Pinpoint the cell where the given text exists, returning its (X, Y) midpoint coordinate. 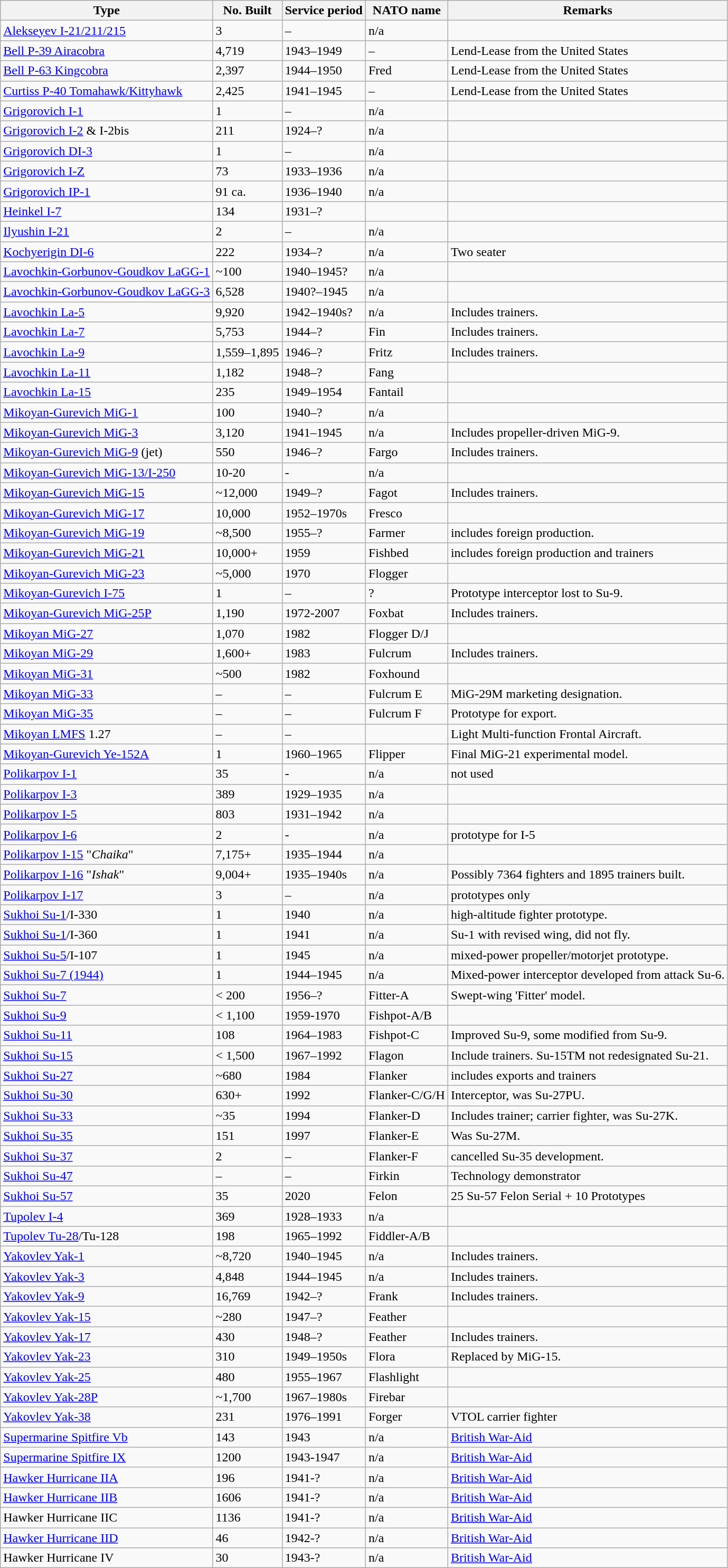
1972-2007 (324, 613)
Sukhoi Su-57 (107, 1196)
10,000+ (247, 553)
91 ca. (247, 191)
Yakovlev Yak-1 (107, 1257)
~8,720 (247, 1257)
prototype for I-5 (588, 834)
1944–? (324, 332)
Fred (406, 71)
1959 (324, 553)
Yakovlev Yak-9 (107, 1297)
1984 (324, 1075)
Sukhoi Su-27 (107, 1075)
1970 (324, 573)
Fritz (406, 352)
Yakovlev Yak-15 (107, 1317)
1940–1945 (324, 1257)
~8,500 (247, 533)
1933–1936 (324, 171)
~500 (247, 674)
Grigorovich I-1 (107, 111)
Sukhoi Su-33 (107, 1116)
Grigorovich I-2 & I-2bis (107, 131)
196 (247, 1477)
4,719 (247, 51)
310 (247, 1357)
1935–1940s (324, 874)
803 (247, 814)
Yakovlev Yak-38 (107, 1417)
Hawker Hurricane IIA (107, 1477)
VTOL carrier fighter (588, 1417)
Sukhoi Su-30 (107, 1095)
1931–? (324, 211)
Fresco (406, 513)
Flagon (406, 1055)
1931–1942 (324, 814)
includes foreign production. (588, 533)
46 (247, 1538)
Replaced by MiG-15. (588, 1357)
Grigorovich IP-1 (107, 191)
Sukhoi Su-37 (107, 1156)
73 (247, 171)
Sukhoi Su-15 (107, 1055)
Firebar (406, 1397)
1934–? (324, 252)
Interceptor, was Su-27PU. (588, 1095)
Fulcrum F (406, 714)
1200 (247, 1457)
1,182 (247, 372)
1944–1950 (324, 71)
1,600+ (247, 654)
Polikarpov I-1 (107, 774)
1941 (324, 935)
1924–? (324, 131)
Hawker Hurricane IIB (107, 1497)
Sukhoi Su-5/I-107 (107, 955)
~12,000 (247, 493)
Mikoyan MiG-29 (107, 654)
Curtiss P-40 Tomahawk/Kittyhawk (107, 91)
2,425 (247, 91)
Yakovlev Yak-28P (107, 1397)
Sukhoi Su-7 (1944) (107, 975)
480 (247, 1377)
1940–1945? (324, 272)
Fagot (406, 493)
231 (247, 1417)
1955–? (324, 533)
198 (247, 1236)
211 (247, 131)
Yakovlev Yak-17 (107, 1337)
Swept-wing 'Fitter' model. (588, 995)
1,190 (247, 613)
1929–1935 (324, 794)
Hawker Hurricane IID (107, 1538)
Polikarpov I-15 "Chaika" (107, 854)
Lavochkin La-5 (107, 312)
~35 (247, 1116)
Tupolev Tu-28/Tu-128 (107, 1236)
1994 (324, 1116)
1943–1949 (324, 51)
Mikoyan-Gurevich MiG-19 (107, 533)
235 (247, 392)
1960–1965 (324, 754)
134 (247, 211)
Fishpot-C (406, 1035)
Mikoyan MiG-27 (107, 634)
Lavochkin-Gorbunov-Goudkov LaGG-3 (107, 292)
? (406, 593)
1,559–1,895 (247, 352)
430 (247, 1337)
151 (247, 1136)
Grigorovich DI-3 (107, 151)
1959-1970 (324, 1015)
Fiddler-A/B (406, 1236)
Include trainers. Su-15TM not redesignated Su-21. (588, 1055)
Mikoyan-Gurevich MiG-9 (jet) (107, 452)
Flanker (406, 1075)
Sukhoi Su-35 (107, 1136)
Prototype for export. (588, 714)
4,848 (247, 1277)
Kochyerigin DI-6 (107, 252)
Sukhoi Su-1/I-330 (107, 915)
1936–1940 (324, 191)
1136 (247, 1517)
Final MiG-21 experimental model. (588, 754)
Yakovlev Yak-23 (107, 1357)
Mikoyan-Gurevich MiG-13/I-250 (107, 473)
Flanker-E (406, 1136)
Grigorovich I-Z (107, 171)
Mikoyan MiG-33 (107, 694)
NATO name (406, 11)
Possibly 7364 fighters and 1895 trainers built. (588, 874)
Fitter-A (406, 995)
Mikoyan-Gurevich Ye-152A (107, 754)
2020 (324, 1196)
Supermarine Spitfire Vb (107, 1437)
16,769 (247, 1297)
Sukhoi Su-11 (107, 1035)
< 1,500 (247, 1055)
Su-1 with revised wing, did not fly. (588, 935)
Frank (406, 1297)
Tupolev I-4 (107, 1216)
1943-? (324, 1558)
Light Multi-function Frontal Aircraft. (588, 734)
Polikarpov I-6 (107, 834)
Improved Su-9, some modified from Su-9. (588, 1035)
Prototype interceptor lost to Su-9. (588, 593)
Lavochkin La-9 (107, 352)
Heinkel I-7 (107, 211)
Sukhoi Su-1/I-360 (107, 935)
1942–1940s? (324, 312)
Hawker Hurricane IV (107, 1558)
Sukhoi Su-47 (107, 1176)
Was Su-27M. (588, 1136)
Fargo (406, 452)
cancelled Su-35 development. (588, 1156)
369 (247, 1216)
100 (247, 412)
1949–1950s (324, 1357)
222 (247, 252)
< 200 (247, 995)
Mikoyan MiG-31 (107, 674)
10-20 (247, 473)
not used (588, 774)
630+ (247, 1095)
~280 (247, 1317)
Fang (406, 372)
1983 (324, 654)
includes foreign production and trainers (588, 553)
10,000 (247, 513)
Includes propeller-driven MiG-9. (588, 432)
Firkin (406, 1176)
5,753 (247, 332)
1928–1933 (324, 1216)
Lavochkin-Gorbunov-Goudkov LaGG-1 (107, 272)
Technology demonstrator (588, 1176)
Mikoyan-Gurevich MiG-21 (107, 553)
1,070 (247, 634)
9,920 (247, 312)
Sukhoi Su-7 (107, 995)
1967–1992 (324, 1055)
Fulcrum E (406, 694)
Mikoyan MiG-35 (107, 714)
No. Built (247, 11)
389 (247, 794)
1976–1991 (324, 1417)
1965–1992 (324, 1236)
9,004+ (247, 874)
Fulcrum (406, 654)
high-altitude fighter prototype. (588, 915)
Includes trainer; carrier fighter, was Su-27K. (588, 1116)
Flipper (406, 754)
Remarks (588, 11)
Sukhoi Su-9 (107, 1015)
Polikarpov I-5 (107, 814)
1955–1967 (324, 1377)
Hawker Hurricane IIC (107, 1517)
1943 (324, 1437)
Bell P-63 Kingcobra (107, 71)
1949–1954 (324, 392)
Mikoyan-Gurevich MiG-3 (107, 432)
Supermarine Spitfire IX (107, 1457)
Farmer (406, 533)
Flogger (406, 573)
1606 (247, 1497)
Forger (406, 1417)
Mikoyan-Gurevich MiG-23 (107, 573)
143 (247, 1437)
Mikoyan-Gurevich MiG-15 (107, 493)
Yakovlev Yak-25 (107, 1377)
108 (247, 1035)
Flanker-C/G/H (406, 1095)
Foxbat (406, 613)
Service period (324, 11)
Fishbed (406, 553)
Felon (406, 1196)
Mixed-power interceptor developed from attack Su-6. (588, 975)
prototypes only (588, 895)
1942–? (324, 1297)
1952–1970s (324, 513)
Fantail (406, 392)
1935–1944 (324, 854)
3,120 (247, 432)
~680 (247, 1075)
Mikoyan-Gurevich I-75 (107, 593)
Polikarpov I-17 (107, 895)
Flora (406, 1357)
mixed-power propeller/motorjet prototype. (588, 955)
~5,000 (247, 573)
Flogger D/J (406, 634)
2,397 (247, 71)
Mikoyan-Gurevich MiG-1 (107, 412)
550 (247, 452)
Alekseyev I-21/211/215 (107, 31)
Fin (406, 332)
Two seater (588, 252)
Lavochkin La-7 (107, 332)
30 (247, 1558)
Flanker-F (406, 1156)
Ilyushin I-21 (107, 231)
Type (107, 11)
Yakovlev Yak-3 (107, 1277)
25 Su-57 Felon Serial + 10 Prototypes (588, 1196)
1949–? (324, 493)
1947–? (324, 1317)
1956–? (324, 995)
1945 (324, 955)
1940 (324, 915)
Polikarpov I-3 (107, 794)
1940?–1945 (324, 292)
1967–1980s (324, 1397)
Flanker-D (406, 1116)
7,175+ (247, 854)
1942-? (324, 1538)
Mikoyan-Gurevich MiG-25P (107, 613)
1964–1983 (324, 1035)
Bell P-39 Airacobra (107, 51)
< 1,100 (247, 1015)
1992 (324, 1095)
Lavochkin La-11 (107, 372)
6,528 (247, 292)
Polikarpov I-16 "Ishak" (107, 874)
1940–? (324, 412)
1997 (324, 1136)
Fishpot-A/B (406, 1015)
1943-1947 (324, 1457)
Lavochkin La-15 (107, 392)
Flashlight (406, 1377)
Mikoyan LMFS 1.27 (107, 734)
includes exports and trainers (588, 1075)
~1,700 (247, 1397)
~100 (247, 272)
MiG-29M marketing designation. (588, 694)
Foxhound (406, 674)
Mikoyan-Gurevich MiG-17 (107, 513)
